From the cell containing the given text, extract its center point as (X, Y) coordinate. 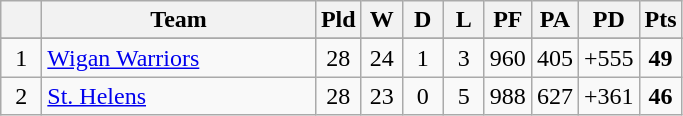
+361 (608, 96)
St. Helens (179, 96)
23 (382, 96)
L (464, 20)
49 (660, 58)
PA (554, 20)
Pld (338, 20)
405 (554, 58)
Team (179, 20)
PF (508, 20)
960 (508, 58)
627 (554, 96)
24 (382, 58)
988 (508, 96)
46 (660, 96)
2 (22, 96)
PD (608, 20)
0 (422, 96)
W (382, 20)
5 (464, 96)
3 (464, 58)
+555 (608, 58)
D (422, 20)
Wigan Warriors (179, 58)
Pts (660, 20)
